Output the (x, y) coordinate of the center of the cell containing the given text.  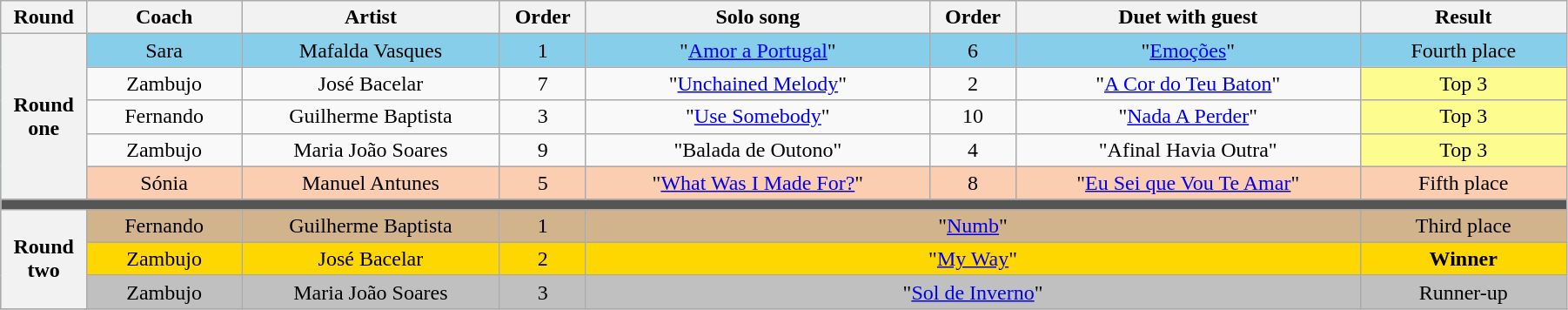
7 (543, 84)
4 (973, 150)
"A Cor do Teu Baton" (1188, 84)
"Numb" (973, 226)
Sara (164, 51)
Result (1464, 17)
"Amor a Portugal" (758, 51)
Sónia (164, 183)
5 (543, 183)
Round one (44, 117)
6 (973, 51)
"Use Somebody" (758, 117)
Solo song (758, 17)
"What Was I Made For?" (758, 183)
Fourth place (1464, 51)
Duet with guest (1188, 17)
Coach (164, 17)
"Emoções" (1188, 51)
9 (543, 150)
Winner (1464, 259)
"Unchained Melody" (758, 84)
10 (973, 117)
"Eu Sei que Vou Te Amar" (1188, 183)
"Afinal Havia Outra" (1188, 150)
Round two (44, 259)
8 (973, 183)
"Nada A Perder" (1188, 117)
Manuel Antunes (371, 183)
Round (44, 17)
Mafalda Vasques (371, 51)
Third place (1464, 226)
Artist (371, 17)
"Balada de Outono" (758, 150)
Fifth place (1464, 183)
"Sol de Inverno" (973, 292)
"My Way" (973, 259)
Runner-up (1464, 292)
